From the cell containing the given text, extract its center point as (X, Y) coordinate. 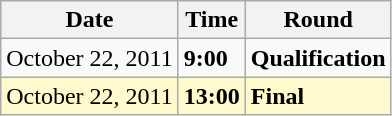
13:00 (212, 96)
Round (318, 20)
Final (318, 96)
Time (212, 20)
9:00 (212, 58)
Qualification (318, 58)
Date (90, 20)
